Extract the [X, Y] coordinate from the center of the cell holding the provided text.  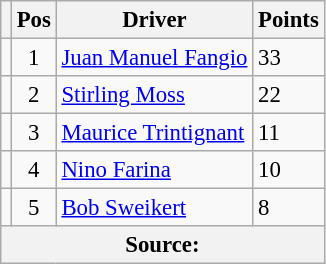
22 [288, 95]
Pos [34, 20]
11 [288, 133]
8 [288, 208]
Source: [162, 245]
Maurice Trintignant [154, 133]
1 [34, 58]
Driver [154, 20]
Nino Farina [154, 170]
Points [288, 20]
5 [34, 208]
Juan Manuel Fangio [154, 58]
Stirling Moss [154, 95]
2 [34, 95]
Bob Sweikert [154, 208]
33 [288, 58]
3 [34, 133]
4 [34, 170]
10 [288, 170]
